Detect which cell encompasses the target text, then output its [X, Y] center coordinate. 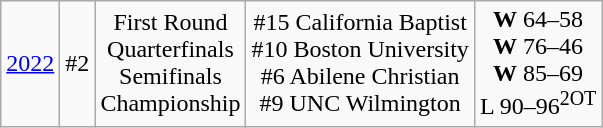
#15 California Baptist #10 Boston University #6 Abilene Christian #9 UNC Wilmington [360, 64]
#2 [78, 64]
First Round Quarterfinals SemifinalsChampionship [170, 64]
2022 [30, 64]
W 64–58W 76–46W 85–69L 90–962OT [538, 64]
